Return the (x, y) coordinate for the center point of the cell that contains the specified text.  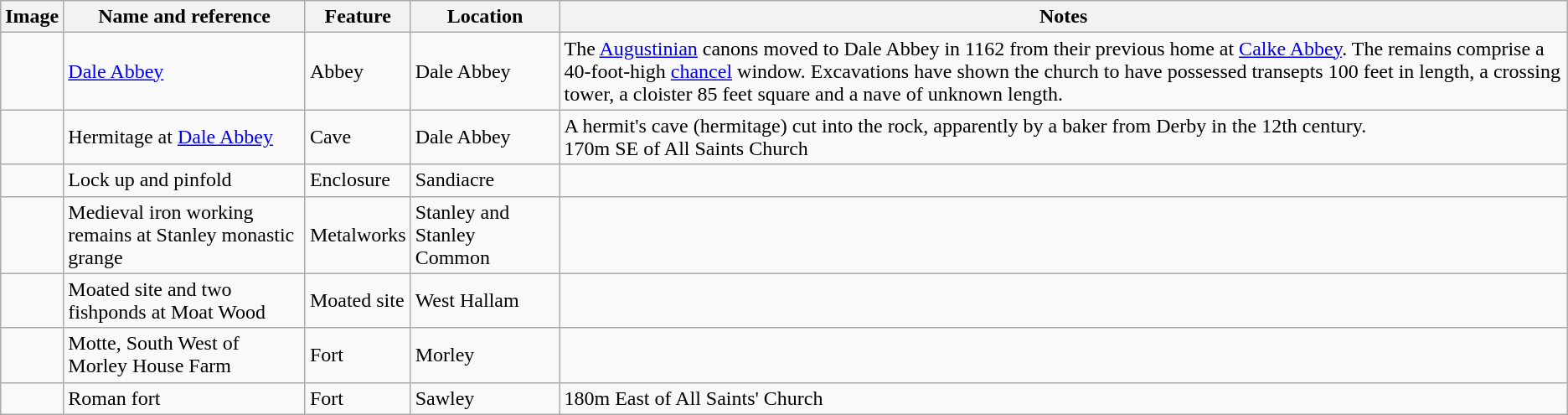
Feature (358, 17)
Location (485, 17)
Roman fort (184, 398)
Stanley and Stanley Common (485, 235)
Motte, South West of Morley House Farm (184, 355)
Sandiacre (485, 180)
180m East of All Saints' Church (1064, 398)
Name and reference (184, 17)
Enclosure (358, 180)
Moated site and two fishponds at Moat Wood (184, 300)
Hermitage at Dale Abbey (184, 137)
Lock up and pinfold (184, 180)
Image (32, 17)
Metalworks (358, 235)
Morley (485, 355)
Notes (1064, 17)
Moated site (358, 300)
Cave (358, 137)
Medieval iron working remains at Stanley monastic grange (184, 235)
Sawley (485, 398)
A hermit's cave (hermitage) cut into the rock, apparently by a baker from Derby in the 12th century.170m SE of All Saints Church (1064, 137)
Abbey (358, 71)
West Hallam (485, 300)
